Locate the cell with the specified text and output its [X, Y] center coordinate. 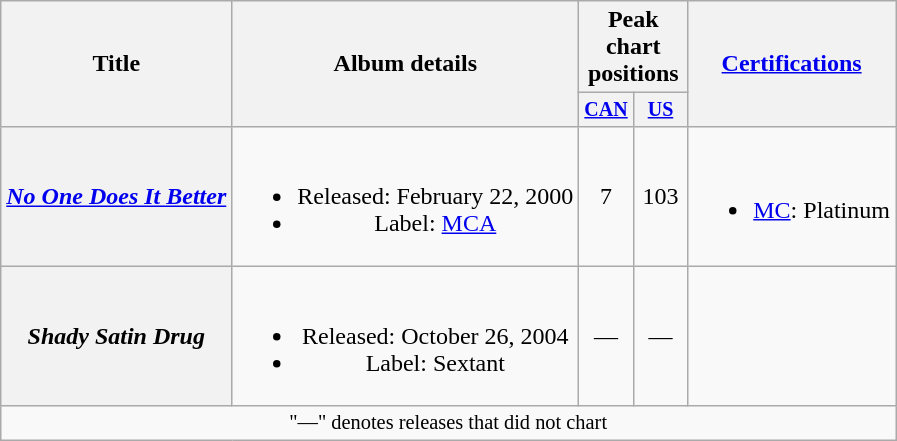
No One Does It Better [116, 196]
"—" denotes releases that did not chart [448, 423]
US [660, 110]
7 [606, 196]
Certifications [792, 64]
Released: February 22, 2000Label: MCA [406, 196]
Album details [406, 64]
CAN [606, 110]
Title [116, 64]
Released: October 26, 2004Label: Sextant [406, 336]
Shady Satin Drug [116, 336]
103 [660, 196]
MC: Platinum [792, 196]
Peak chart positions [634, 47]
